Search for the cell housing the specified text and yield its [x, y] center coordinate. 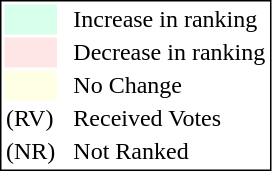
Not Ranked [170, 151]
No Change [170, 85]
Received Votes [170, 119]
Increase in ranking [170, 19]
Decrease in ranking [170, 53]
(NR) [30, 151]
(RV) [30, 119]
